Return the (X, Y) coordinate for the center point of the cell that contains the specified text.  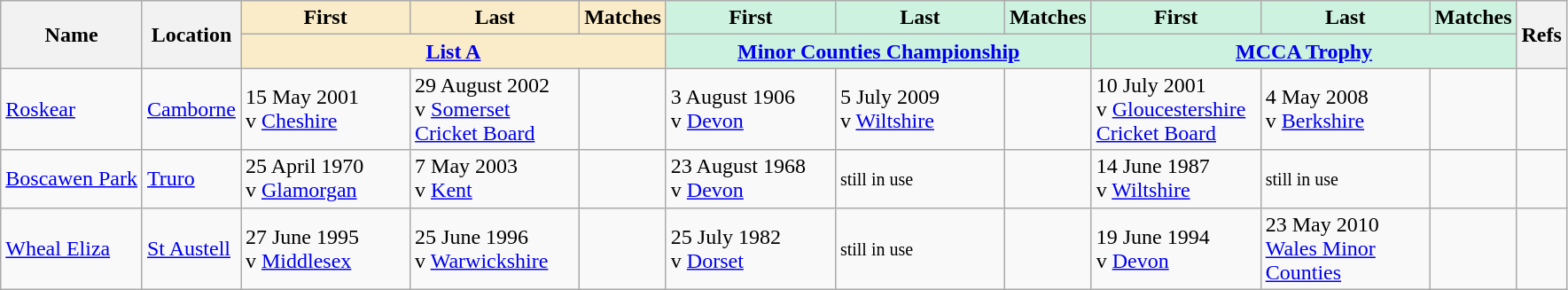
Roskear (72, 109)
St Austell (191, 248)
Minor Counties Championship (878, 51)
Camborne (191, 109)
25 July 1982v Dorset (750, 248)
14 June 1987v Wiltshire (1175, 179)
3 August 1906v Devon (750, 109)
25 April 1970v Glamorgan (326, 179)
MCCA Trophy (1304, 51)
Wheal Eliza (72, 248)
25 June 1996v Warwickshire (495, 248)
15 May 2001v Cheshire (326, 109)
Location (191, 35)
4 May 2008v Berkshire (1346, 109)
27 June 1995v Middlesex (326, 248)
5 July 2009v Wiltshire (920, 109)
Truro (191, 179)
10 July 2001v Gloucestershire Cricket Board (1175, 109)
Boscawen Park (72, 179)
7 May 2003v Kent (495, 179)
Name (72, 35)
Refs (1541, 35)
19 June 1994v Devon (1175, 248)
23 May 2010Wales Minor Counties (1346, 248)
23 August 1968v Devon (750, 179)
List A (454, 51)
29 August 2002v Somerset Cricket Board (495, 109)
